Pinpoint the cell where the given text exists, returning its [x, y] midpoint coordinate. 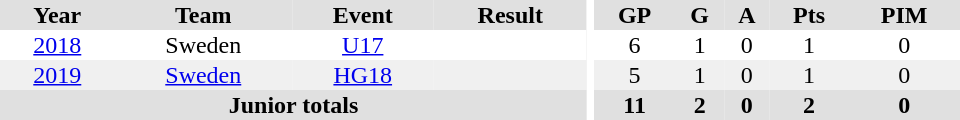
5 [635, 75]
Year [58, 15]
6 [635, 45]
G [700, 15]
Result [511, 15]
PIM [904, 15]
2018 [58, 45]
Pts [810, 15]
U17 [363, 45]
2019 [58, 75]
Team [204, 15]
A [747, 15]
GP [635, 15]
11 [635, 105]
Junior totals [294, 105]
HG18 [363, 75]
Event [363, 15]
